Pinpoint the cell where the given text exists, returning its (x, y) midpoint coordinate. 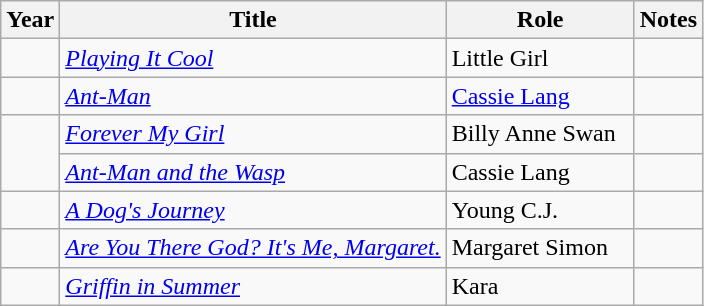
Forever My Girl (253, 134)
Young C.J. (540, 210)
Ant-Man and the Wasp (253, 172)
Billy Anne Swan (540, 134)
Notes (668, 20)
Margaret Simon (540, 248)
Title (253, 20)
Kara (540, 286)
Year (30, 20)
Griffin in Summer (253, 286)
Playing It Cool (253, 58)
Ant-Man (253, 96)
Are You There God? It's Me, Margaret. (253, 248)
Role (540, 20)
Little Girl (540, 58)
A Dog's Journey (253, 210)
